From the cell containing the given text, extract its center point as [X, Y] coordinate. 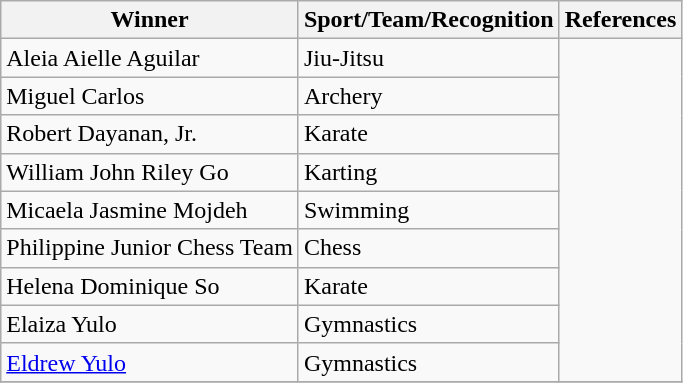
Swimming [428, 210]
Chess [428, 248]
Micaela Jasmine Mojdeh [150, 210]
Philippine Junior Chess Team [150, 248]
Helena Dominique So [150, 286]
William John Riley Go [150, 172]
Elaiza Yulo [150, 324]
Aleia Aielle Aguilar [150, 58]
Miguel Carlos [150, 96]
Robert Dayanan, Jr. [150, 134]
Sport/Team/Recognition [428, 20]
Jiu-Jitsu [428, 58]
References [620, 20]
Winner [150, 20]
Archery [428, 96]
Eldrew Yulo [150, 362]
Karting [428, 172]
